Return the (X, Y) coordinate for the center point of the cell that contains the specified text.  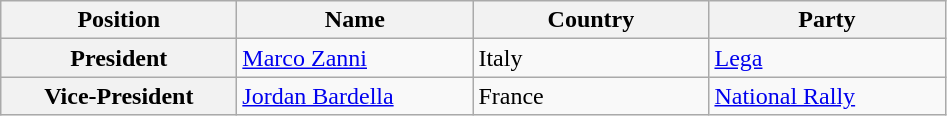
France (591, 96)
Position (119, 20)
National Rally (827, 96)
President (119, 58)
Lega (827, 58)
Country (591, 20)
Name (355, 20)
Marco Zanni (355, 58)
Vice-President (119, 96)
Party (827, 20)
Jordan Bardella (355, 96)
Italy (591, 58)
